Search for the cell housing the specified text and yield its [x, y] center coordinate. 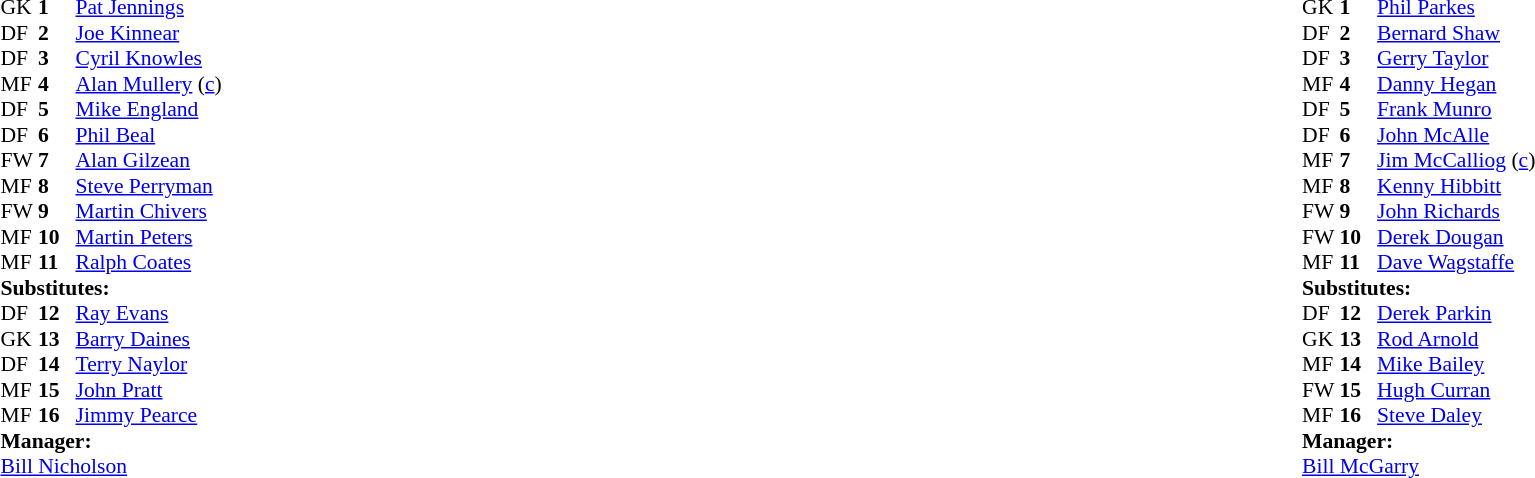
Derek Parkin [1456, 313]
Phil Beal [149, 135]
Jim McCalliog (c) [1456, 161]
Jimmy Pearce [149, 415]
Frank Munro [1456, 109]
Barry Daines [149, 339]
Martin Chivers [149, 211]
Mike Bailey [1456, 365]
Dave Wagstaffe [1456, 263]
Ray Evans [149, 313]
Hugh Curran [1456, 390]
Derek Dougan [1456, 237]
Alan Gilzean [149, 161]
Cyril Knowles [149, 59]
John McAlle [1456, 135]
Joe Kinnear [149, 33]
Alan Mullery (c) [149, 84]
Martin Peters [149, 237]
Mike England [149, 109]
Steve Daley [1456, 415]
Terry Naylor [149, 365]
John Pratt [149, 390]
Ralph Coates [149, 263]
Gerry Taylor [1456, 59]
Rod Arnold [1456, 339]
Steve Perryman [149, 186]
Bernard Shaw [1456, 33]
John Richards [1456, 211]
Danny Hegan [1456, 84]
Kenny Hibbitt [1456, 186]
